Search for the cell housing the specified text and yield its [X, Y] center coordinate. 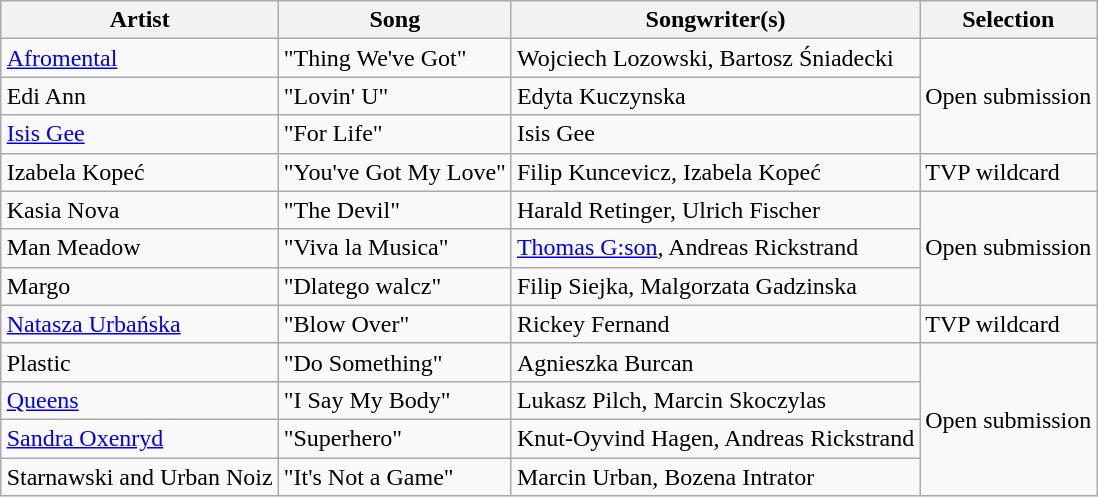
Kasia Nova [140, 210]
Filip Kuncevicz, Izabela Kopeć [715, 172]
"Superhero" [394, 438]
Harald Retinger, Ulrich Fischer [715, 210]
Izabela Kopeć [140, 172]
Filip Siejka, Malgorzata Gadzinska [715, 286]
"Dlatego walcz" [394, 286]
Rickey Fernand [715, 324]
Lukasz Pilch, Marcin Skoczylas [715, 400]
"For Life" [394, 134]
Agnieszka Burcan [715, 362]
"It's Not a Game" [394, 477]
Starnawski and Urban Noiz [140, 477]
"The Devil" [394, 210]
"I Say My Body" [394, 400]
Margo [140, 286]
Edi Ann [140, 96]
Edyta Kuczynska [715, 96]
"Blow Over" [394, 324]
Natasza Urbańska [140, 324]
Thomas G:son, Andreas Rickstrand [715, 248]
"You've Got My Love" [394, 172]
"Lovin' U" [394, 96]
"Viva la Musica" [394, 248]
Marcin Urban, Bozena Intrator [715, 477]
Selection [1008, 20]
Afromental [140, 58]
Man Meadow [140, 248]
Queens [140, 400]
Plastic [140, 362]
Songwriter(s) [715, 20]
"Thing We've Got" [394, 58]
Artist [140, 20]
Knut-Oyvind Hagen, Andreas Rickstrand [715, 438]
"Do Something" [394, 362]
Song [394, 20]
Wojciech Lozowski, Bartosz Śniadecki [715, 58]
Sandra Oxenryd [140, 438]
